From the cell containing the given text, extract its center point as (x, y) coordinate. 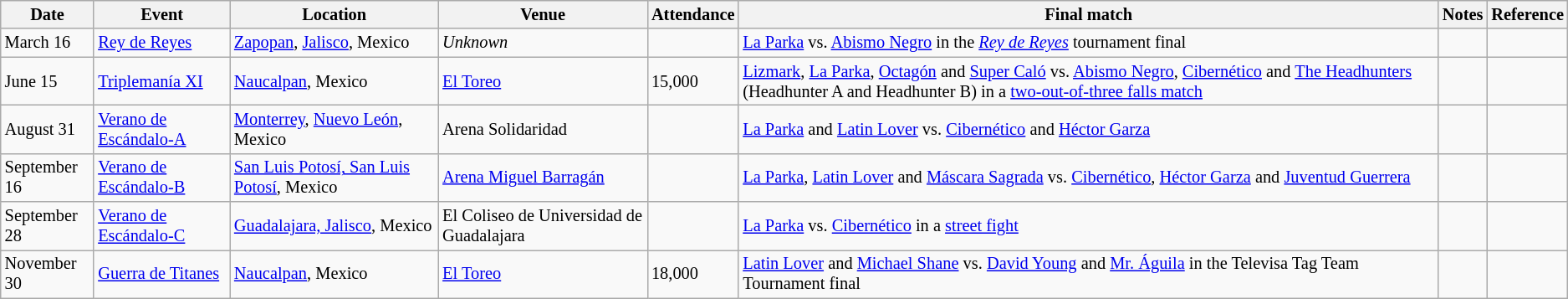
Arena Solidaridad (543, 129)
September 28 (48, 226)
Latin Lover and Michael Shane vs. David Young and Mr. Águila in the Televisa Tag Team Tournament final (1089, 274)
La Parka vs. Cibernético in a street fight (1089, 226)
Arena Miguel Barragán (543, 178)
Venue (543, 14)
Verano de Escándalo-C (162, 226)
Verano de Escándalo-A (162, 129)
Attendance (692, 14)
18,000 (692, 274)
Rey de Reyes (162, 43)
Reference (1527, 14)
Guadalajara, Jalisco, Mexico (335, 226)
San Luis Potosí, San Luis Potosí, Mexico (335, 178)
Triplemanía XI (162, 81)
15,000 (692, 81)
Guerra de Titanes (162, 274)
Date (48, 14)
September 16 (48, 178)
La Parka, Latin Lover and Máscara Sagrada vs. Cibernético, Héctor Garza and Juventud Guerrera (1089, 178)
La Parka and Latin Lover vs. Cibernético and Héctor Garza (1089, 129)
La Parka vs. Abismo Negro in the Rey de Reyes tournament final (1089, 43)
El Coliseo de Universidad de Guadalajara (543, 226)
Zapopan, Jalisco, Mexico (335, 43)
Event (162, 14)
November 30 (48, 274)
Unknown (543, 43)
Location (335, 14)
March 16 (48, 43)
June 15 (48, 81)
Verano de Escándalo-B (162, 178)
August 31 (48, 129)
Final match (1089, 14)
Monterrey, Nuevo León, Mexico (335, 129)
Notes (1463, 14)
